Return [X, Y] of the center of cell containing provided text 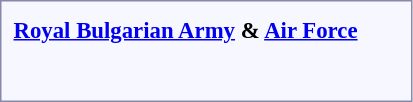
Royal Bulgarian Army & Air Force [186, 30]
